Search for the cell housing the specified text and yield its [x, y] center coordinate. 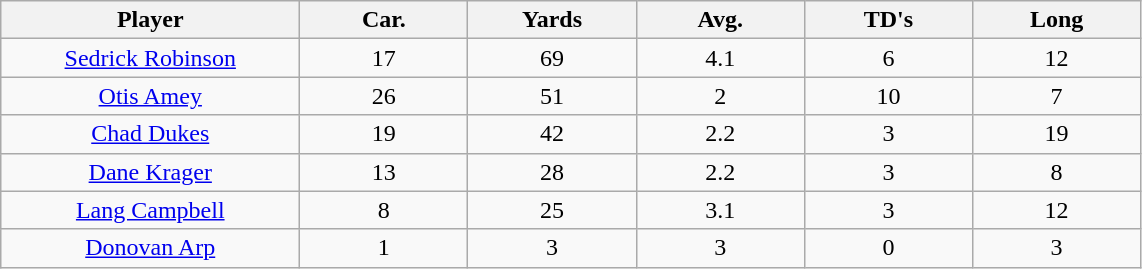
25 [552, 210]
69 [552, 58]
7 [1056, 96]
Sedrick Robinson [150, 58]
1 [384, 248]
Donovan Arp [150, 248]
26 [384, 96]
3.1 [720, 210]
6 [888, 58]
13 [384, 172]
10 [888, 96]
17 [384, 58]
42 [552, 134]
Car. [384, 20]
Chad Dukes [150, 134]
Otis Amey [150, 96]
Dane Krager [150, 172]
TD's [888, 20]
Yards [552, 20]
Avg. [720, 20]
Player [150, 20]
Lang Campbell [150, 210]
28 [552, 172]
51 [552, 96]
0 [888, 248]
Long [1056, 20]
4.1 [720, 58]
2 [720, 96]
